For the text-containing cell, return its midpoint in (x, y) coordinate format. 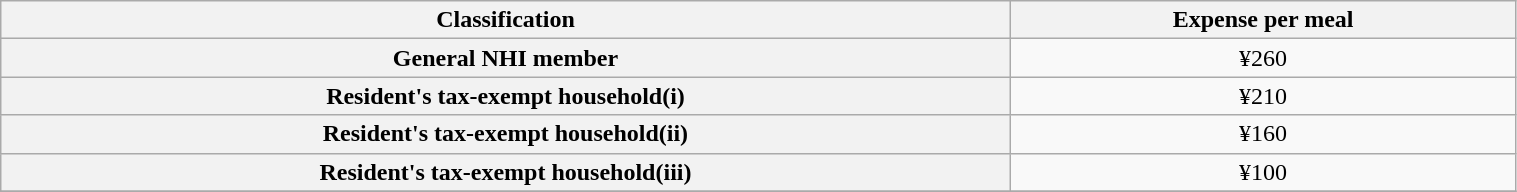
Resident's tax-exempt household(iii) (506, 172)
¥100 (1263, 172)
General NHI member (506, 58)
Expense per meal (1263, 20)
Resident's tax-exempt household(ii) (506, 134)
¥160 (1263, 134)
¥210 (1263, 96)
¥260 (1263, 58)
Resident's tax-exempt household(i) (506, 96)
Classification (506, 20)
